Detect which cell encompasses the target text, then output its (X, Y) center coordinate. 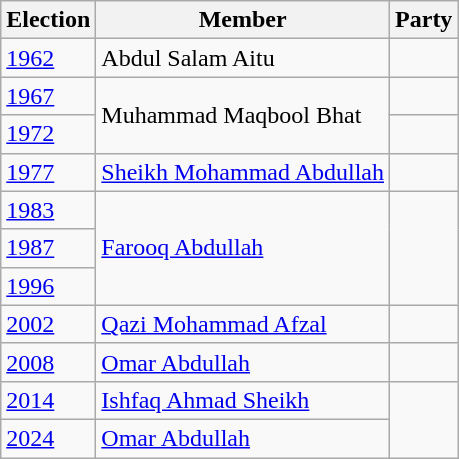
1987 (48, 248)
1996 (48, 286)
Ishfaq Ahmad Sheikh (243, 400)
1983 (48, 210)
1962 (48, 58)
1972 (48, 134)
1967 (48, 96)
Sheikh Mohammad Abdullah (243, 172)
Member (243, 20)
2014 (48, 400)
Election (48, 20)
2024 (48, 438)
2008 (48, 362)
Qazi Mohammad Afzal (243, 324)
Abdul Salam Aitu (243, 58)
Muhammad Maqbool Bhat (243, 115)
Party (424, 20)
Farooq Abdullah (243, 248)
2002 (48, 324)
1977 (48, 172)
